For the text-containing cell, return its midpoint in (X, Y) coordinate format. 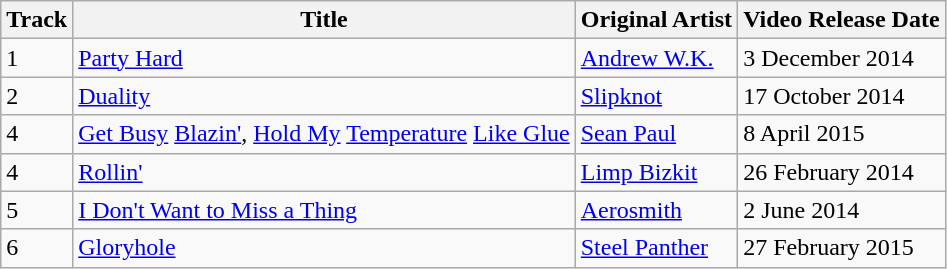
17 October 2014 (842, 96)
Party Hard (324, 58)
Video Release Date (842, 20)
2 (37, 96)
3 December 2014 (842, 58)
Rollin' (324, 172)
Track (37, 20)
27 February 2015 (842, 248)
8 April 2015 (842, 134)
I Don't Want to Miss a Thing (324, 210)
Aerosmith (656, 210)
Andrew W.K. (656, 58)
2 June 2014 (842, 210)
Original Artist (656, 20)
Slipknot (656, 96)
Duality (324, 96)
Steel Panther (656, 248)
26 February 2014 (842, 172)
Limp Bizkit (656, 172)
Sean Paul (656, 134)
6 (37, 248)
Gloryhole (324, 248)
5 (37, 210)
1 (37, 58)
Title (324, 20)
Get Busy Blazin', Hold My Temperature Like Glue (324, 134)
